Search for the cell housing the specified text and yield its (X, Y) center coordinate. 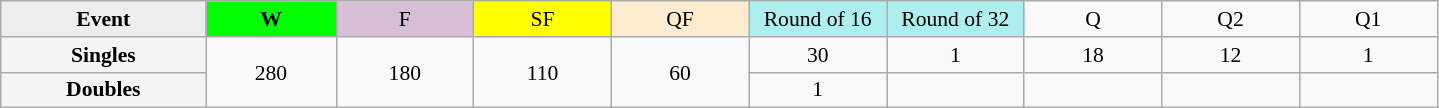
280 (271, 72)
Doubles (104, 90)
110 (543, 72)
Round of 32 (955, 19)
Q1 (1368, 19)
Event (104, 19)
30 (818, 55)
18 (1093, 55)
SF (543, 19)
180 (405, 72)
F (405, 19)
Q2 (1231, 19)
60 (680, 72)
QF (680, 19)
12 (1231, 55)
W (271, 19)
Q (1093, 19)
Singles (104, 55)
Round of 16 (818, 19)
